Identify which cell holds the provided text, then report its (x, y) central coordinate. 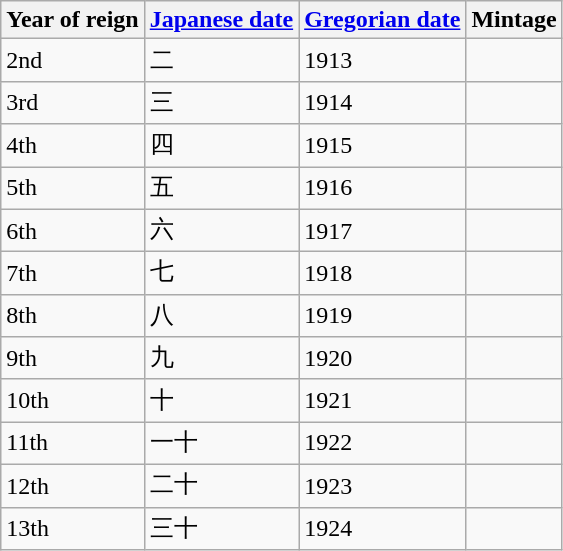
三十 (221, 528)
13th (72, 528)
二十 (221, 486)
二 (221, 60)
1924 (382, 528)
5th (72, 188)
Japanese date (221, 20)
10th (72, 400)
1914 (382, 102)
1919 (382, 316)
4th (72, 146)
Gregorian date (382, 20)
七 (221, 274)
1920 (382, 358)
八 (221, 316)
6th (72, 230)
1922 (382, 444)
3rd (72, 102)
8th (72, 316)
1915 (382, 146)
十 (221, 400)
Mintage (514, 20)
7th (72, 274)
11th (72, 444)
1921 (382, 400)
1913 (382, 60)
四 (221, 146)
12th (72, 486)
1923 (382, 486)
1917 (382, 230)
九 (221, 358)
五 (221, 188)
三 (221, 102)
1918 (382, 274)
Year of reign (72, 20)
2nd (72, 60)
一十 (221, 444)
1916 (382, 188)
9th (72, 358)
六 (221, 230)
